Return (X, Y) of the center of cell containing provided text 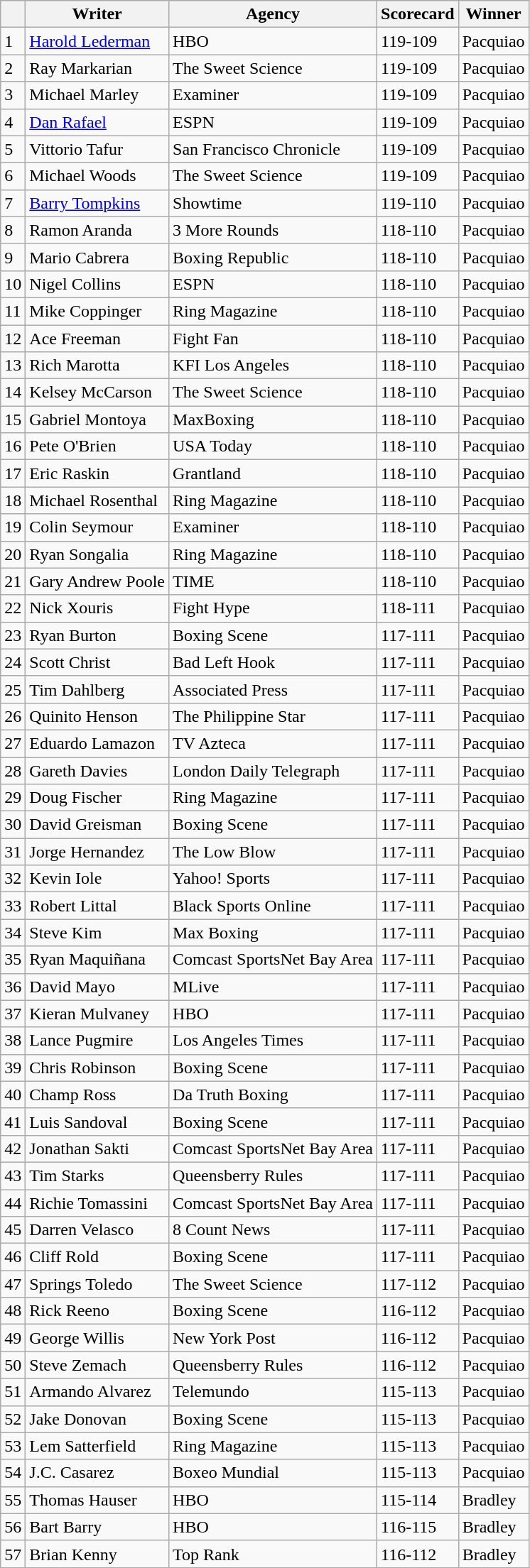
24 (13, 662)
Los Angeles Times (273, 1041)
Showtime (273, 203)
Associated Press (273, 689)
32 (13, 879)
Ray Markarian (97, 68)
Eric Raskin (97, 473)
23 (13, 635)
33 (13, 906)
Boxeo Mundial (273, 1473)
57 (13, 1554)
Ace Freeman (97, 339)
27 (13, 743)
Tim Starks (97, 1175)
2 (13, 68)
MLive (273, 987)
55 (13, 1500)
Top Rank (273, 1554)
Ryan Maquiñana (97, 960)
San Francisco Chronicle (273, 149)
Yahoo! Sports (273, 879)
The Low Blow (273, 852)
39 (13, 1068)
Darren Velasco (97, 1230)
36 (13, 987)
KFI Los Angeles (273, 366)
40 (13, 1095)
18 (13, 500)
12 (13, 339)
42 (13, 1148)
George Willis (97, 1338)
119-110 (418, 203)
Max Boxing (273, 933)
New York Post (273, 1338)
45 (13, 1230)
48 (13, 1311)
118-111 (418, 608)
37 (13, 1014)
13 (13, 366)
Fight Fan (273, 339)
50 (13, 1365)
49 (13, 1338)
10 (13, 284)
Jonathan Sakti (97, 1148)
Vittorio Tafur (97, 149)
Colin Seymour (97, 527)
Lem Satterfield (97, 1446)
Gabriel Montoya (97, 420)
Barry Tompkins (97, 203)
Scorecard (418, 14)
Pete O'Brien (97, 446)
Champ Ross (97, 1095)
20 (13, 554)
3 More Rounds (273, 230)
Black Sports Online (273, 906)
9 (13, 257)
Gary Andrew Poole (97, 581)
52 (13, 1419)
TIME (273, 581)
Springs Toledo (97, 1284)
16 (13, 446)
51 (13, 1392)
Michael Woods (97, 176)
Kelsey McCarson (97, 393)
26 (13, 716)
Winner (493, 14)
Thomas Hauser (97, 1500)
David Mayo (97, 987)
Agency (273, 14)
The Philippine Star (273, 716)
29 (13, 798)
34 (13, 933)
54 (13, 1473)
Mike Coppinger (97, 311)
London Daily Telegraph (273, 770)
8 Count News (273, 1230)
19 (13, 527)
28 (13, 770)
53 (13, 1446)
35 (13, 960)
11 (13, 311)
17 (13, 473)
USA Today (273, 446)
Chris Robinson (97, 1068)
Kevin Iole (97, 879)
8 (13, 230)
41 (13, 1122)
115-114 (418, 1500)
56 (13, 1527)
43 (13, 1175)
31 (13, 852)
Brian Kenny (97, 1554)
22 (13, 608)
Grantland (273, 473)
Kieran Mulvaney (97, 1014)
3 (13, 95)
Boxing Republic (273, 257)
Gareth Davies (97, 770)
Nick Xouris (97, 608)
Michael Rosenthal (97, 500)
46 (13, 1257)
MaxBoxing (273, 420)
117-112 (418, 1284)
44 (13, 1203)
TV Azteca (273, 743)
Luis Sandoval (97, 1122)
38 (13, 1041)
Writer (97, 14)
5 (13, 149)
Da Truth Boxing (273, 1095)
47 (13, 1284)
14 (13, 393)
Jake Donovan (97, 1419)
Ramon Aranda (97, 230)
Telemundo (273, 1392)
J.C. Casarez (97, 1473)
7 (13, 203)
Steve Kim (97, 933)
30 (13, 825)
15 (13, 420)
Michael Marley (97, 95)
Lance Pugmire (97, 1041)
4 (13, 122)
Tim Dahlberg (97, 689)
Nigel Collins (97, 284)
Doug Fischer (97, 798)
Mario Cabrera (97, 257)
Quinito Henson (97, 716)
25 (13, 689)
Armando Alvarez (97, 1392)
David Greisman (97, 825)
6 (13, 176)
Scott Christ (97, 662)
Ryan Burton (97, 635)
Bad Left Hook (273, 662)
116-115 (418, 1527)
Cliff Rold (97, 1257)
Dan Rafael (97, 122)
Bart Barry (97, 1527)
Fight Hype (273, 608)
Rich Marotta (97, 366)
Ryan Songalia (97, 554)
Rick Reeno (97, 1311)
Eduardo Lamazon (97, 743)
21 (13, 581)
Harold Lederman (97, 41)
Robert Littal (97, 906)
Steve Zemach (97, 1365)
1 (13, 41)
Jorge Hernandez (97, 852)
Richie Tomassini (97, 1203)
